Detect which cell encompasses the target text, then output its [x, y] center coordinate. 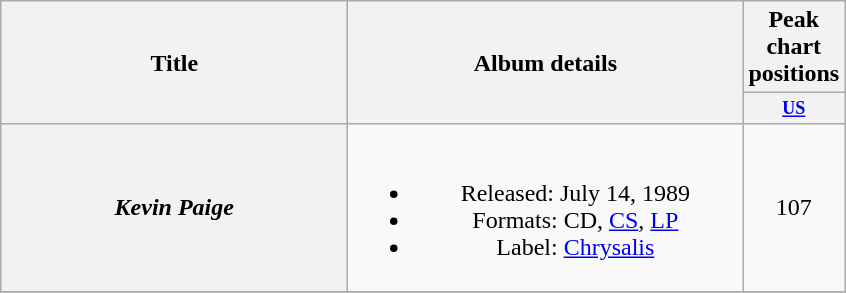
Title [174, 62]
Kevin Paige [174, 208]
107 [794, 208]
Released: July 14, 1989Formats: CD, CS, LPLabel: Chrysalis [546, 208]
Album details [546, 62]
US [794, 108]
Peak chart positions [794, 47]
